Determine the [X, Y] coordinate at the center of the cell enclosing the given text.  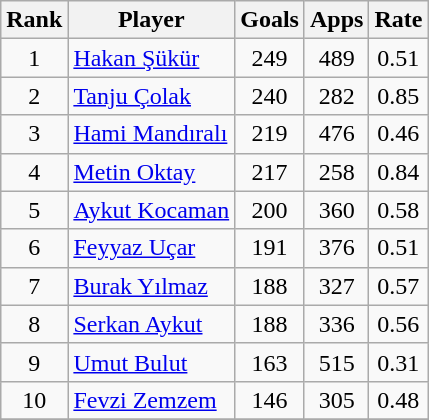
489 [336, 58]
Burak Yılmaz [152, 286]
305 [336, 400]
0.85 [398, 96]
360 [336, 210]
336 [336, 324]
Umut Bulut [152, 362]
0.46 [398, 134]
Hakan Şükür [152, 58]
0.84 [398, 172]
163 [270, 362]
200 [270, 210]
0.31 [398, 362]
476 [336, 134]
219 [270, 134]
146 [270, 400]
191 [270, 248]
Apps [336, 20]
217 [270, 172]
282 [336, 96]
Serkan Aykut [152, 324]
Aykut Kocaman [152, 210]
376 [336, 248]
2 [34, 96]
240 [270, 96]
515 [336, 362]
0.57 [398, 286]
Goals [270, 20]
0.48 [398, 400]
0.56 [398, 324]
3 [34, 134]
9 [34, 362]
Rank [34, 20]
7 [34, 286]
258 [336, 172]
Hami Mandıralı [152, 134]
Metin Oktay [152, 172]
Tanju Çolak [152, 96]
5 [34, 210]
Feyyaz Uçar [152, 248]
Player [152, 20]
1 [34, 58]
Rate [398, 20]
4 [34, 172]
6 [34, 248]
Fevzi Zemzem [152, 400]
8 [34, 324]
0.58 [398, 210]
10 [34, 400]
327 [336, 286]
249 [270, 58]
